Find where the given text appears and provide that cell's center as (x, y) coordinate. 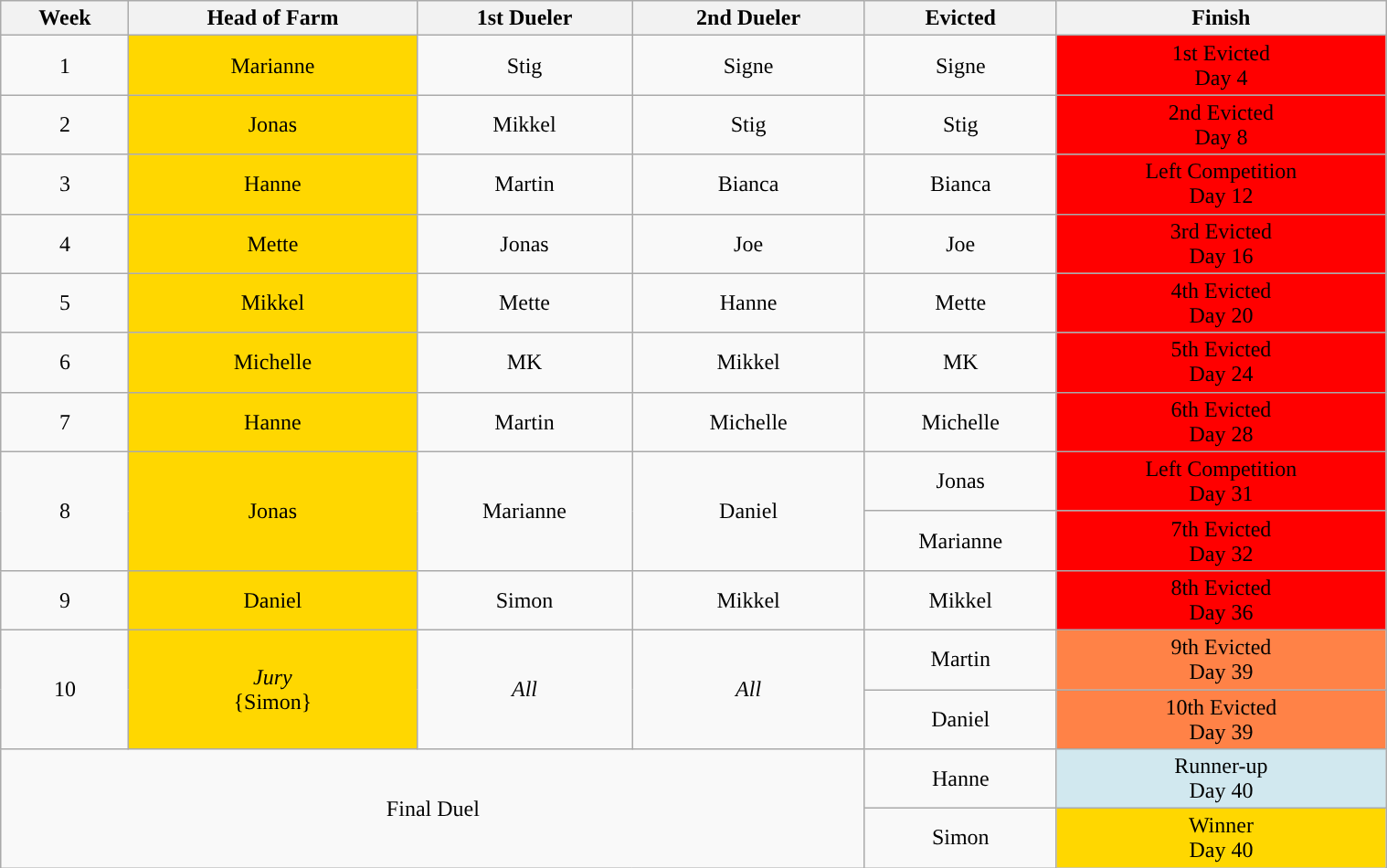
2nd EvictedDay 8 (1221, 124)
4 (64, 243)
Head of Farm (273, 18)
1 (64, 66)
1st Dueler (524, 18)
6 (64, 362)
WinnerDay 40 (1221, 839)
6th EvictedDay 28 (1221, 422)
Week (64, 18)
3rd EvictedDay 16 (1221, 243)
7 (64, 422)
Jury{Simon} (273, 689)
Final Duel (433, 809)
9 (64, 599)
3 (64, 185)
5 (64, 303)
Left CompetitionDay 31 (1221, 481)
8 (64, 511)
4th EvictedDay 20 (1221, 303)
Evicted (960, 18)
10 (64, 689)
7th EvictedDay 32 (1221, 541)
2 (64, 124)
Runner-upDay 40 (1221, 778)
2nd Dueler (749, 18)
8th EvictedDay 36 (1221, 599)
5th EvictedDay 24 (1221, 362)
10th EvictedDay 39 (1221, 718)
Finish (1221, 18)
Left CompetitionDay 12 (1221, 185)
9th EvictedDay 39 (1221, 660)
1st EvictedDay 4 (1221, 66)
